Extract the (X, Y) coordinate from the center of the cell holding the provided text.  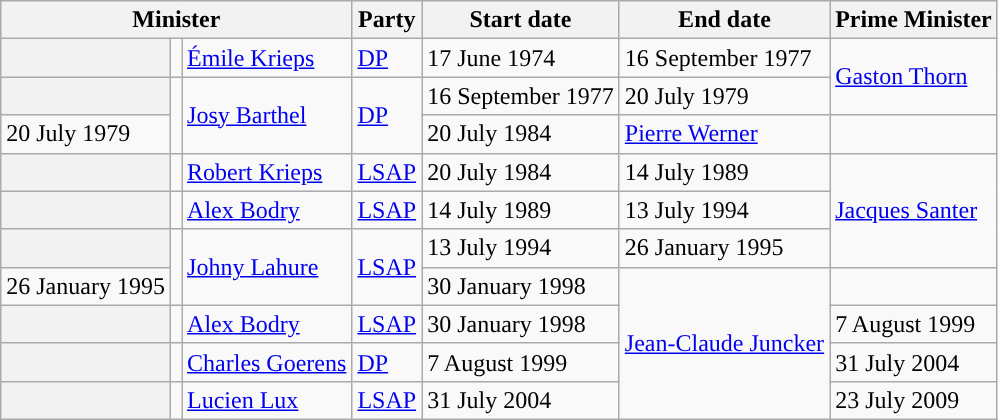
Josy Barthel (267, 115)
17 June 1974 (521, 58)
Johny Lahure (267, 267)
Start date (521, 20)
Jean-Claude Juncker (724, 343)
Minister (176, 20)
Gaston Thorn (914, 77)
End date (724, 20)
Jacques Santer (914, 210)
Lucien Lux (267, 400)
Charles Goerens (267, 362)
Pierre Werner (724, 134)
Prime Minister (914, 20)
Party (387, 20)
Robert Krieps (267, 172)
23 July 2009 (914, 400)
Émile Krieps (267, 58)
